Find where the given text appears and provide that cell's center as (X, Y) coordinate. 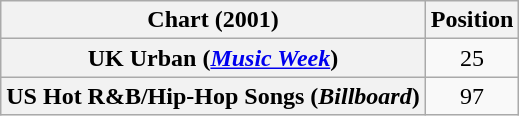
Position (472, 20)
97 (472, 96)
25 (472, 58)
UK Urban (Music Week) (213, 58)
US Hot R&B/Hip-Hop Songs (Billboard) (213, 96)
Chart (2001) (213, 20)
